For the text-containing cell, return its midpoint in [x, y] coordinate format. 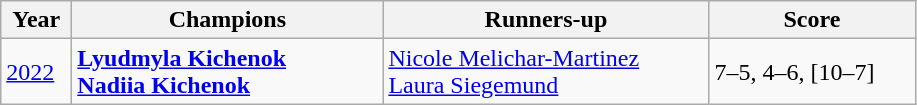
Score [812, 20]
7–5, 4–6, [10–7] [812, 72]
Runners-up [546, 20]
Lyudmyla Kichenok Nadiia Kichenok [228, 72]
Nicole Melichar-Martinez Laura Siegemund [546, 72]
2022 [36, 72]
Champions [228, 20]
Year [36, 20]
